Identify which cell holds the provided text, then report its [X, Y] central coordinate. 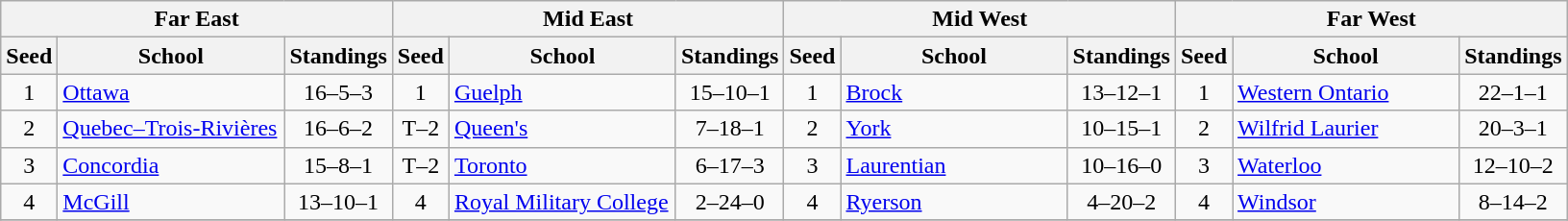
20–3–1 [1513, 129]
Royal Military College [562, 202]
10–15–1 [1121, 129]
7–18–1 [729, 129]
Mid West [980, 19]
13–10–1 [338, 202]
Laurentian [954, 165]
Queen's [562, 129]
Concordia [171, 165]
Ryerson [954, 202]
Quebec–Trois-Rivières [171, 129]
6–17–3 [729, 165]
15–8–1 [338, 165]
Toronto [562, 165]
13–12–1 [1121, 92]
Mid East [588, 19]
Brock [954, 92]
8–14–2 [1513, 202]
Waterloo [1346, 165]
Far West [1371, 19]
Wilfrid Laurier [1346, 129]
Guelph [562, 92]
10–16–0 [1121, 165]
15–10–1 [729, 92]
Western Ontario [1346, 92]
2–24–0 [729, 202]
McGill [171, 202]
4–20–2 [1121, 202]
16–6–2 [338, 129]
22–1–1 [1513, 92]
York [954, 129]
16–5–3 [338, 92]
Ottawa [171, 92]
Far East [197, 19]
Windsor [1346, 202]
12–10–2 [1513, 165]
